Locate the cell with the specified text and output its [X, Y] center coordinate. 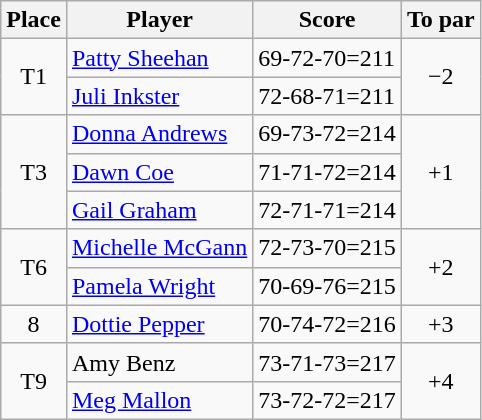
69-73-72=214 [328, 134]
8 [34, 324]
72-68-71=211 [328, 96]
Gail Graham [159, 210]
69-72-70=211 [328, 58]
72-71-71=214 [328, 210]
Score [328, 20]
+2 [440, 267]
Dawn Coe [159, 172]
Michelle McGann [159, 248]
72-73-70=215 [328, 248]
Player [159, 20]
Meg Mallon [159, 400]
+3 [440, 324]
T9 [34, 381]
+1 [440, 172]
70-74-72=216 [328, 324]
Juli Inkster [159, 96]
71-71-72=214 [328, 172]
Patty Sheehan [159, 58]
73-72-72=217 [328, 400]
T3 [34, 172]
T1 [34, 77]
70-69-76=215 [328, 286]
Pamela Wright [159, 286]
Place [34, 20]
To par [440, 20]
Donna Andrews [159, 134]
Amy Benz [159, 362]
Dottie Pepper [159, 324]
T6 [34, 267]
−2 [440, 77]
73-71-73=217 [328, 362]
+4 [440, 381]
